Detect which cell encompasses the target text, then output its (X, Y) center coordinate. 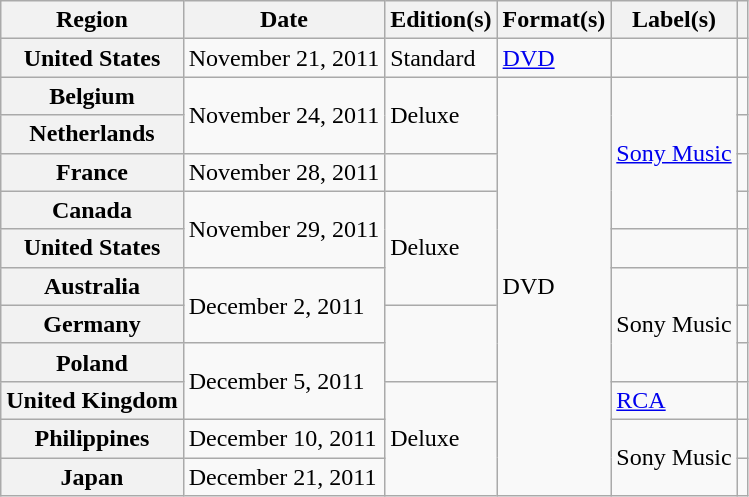
RCA (674, 400)
Format(s) (554, 20)
Region (92, 20)
December 2, 2011 (284, 305)
Australia (92, 286)
Date (284, 20)
Label(s) (674, 20)
Philippines (92, 438)
November 24, 2011 (284, 115)
November 21, 2011 (284, 58)
November 29, 2011 (284, 229)
December 10, 2011 (284, 438)
December 21, 2011 (284, 477)
Standard (441, 58)
Edition(s) (441, 20)
December 5, 2011 (284, 381)
Canada (92, 210)
Netherlands (92, 134)
November 28, 2011 (284, 172)
United Kingdom (92, 400)
Belgium (92, 96)
France (92, 172)
Japan (92, 477)
Germany (92, 324)
Poland (92, 362)
